Provide the (x, y) coordinate of the cell's center where the given text is located.  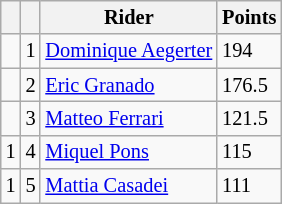
3 (31, 118)
Eric Granado (128, 85)
Mattia Casadei (128, 186)
121.5 (249, 118)
115 (249, 152)
5 (31, 186)
4 (31, 152)
194 (249, 51)
2 (31, 85)
Matteo Ferrari (128, 118)
Miquel Pons (128, 152)
176.5 (249, 85)
Dominique Aegerter (128, 51)
Points (249, 17)
Rider (128, 17)
111 (249, 186)
